Locate the cell with the specified text and output its (x, y) center coordinate. 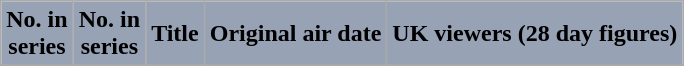
UK viewers (28 day figures) (535, 34)
Title (176, 34)
Original air date (296, 34)
